Detect which cell encompasses the target text, then output its (x, y) center coordinate. 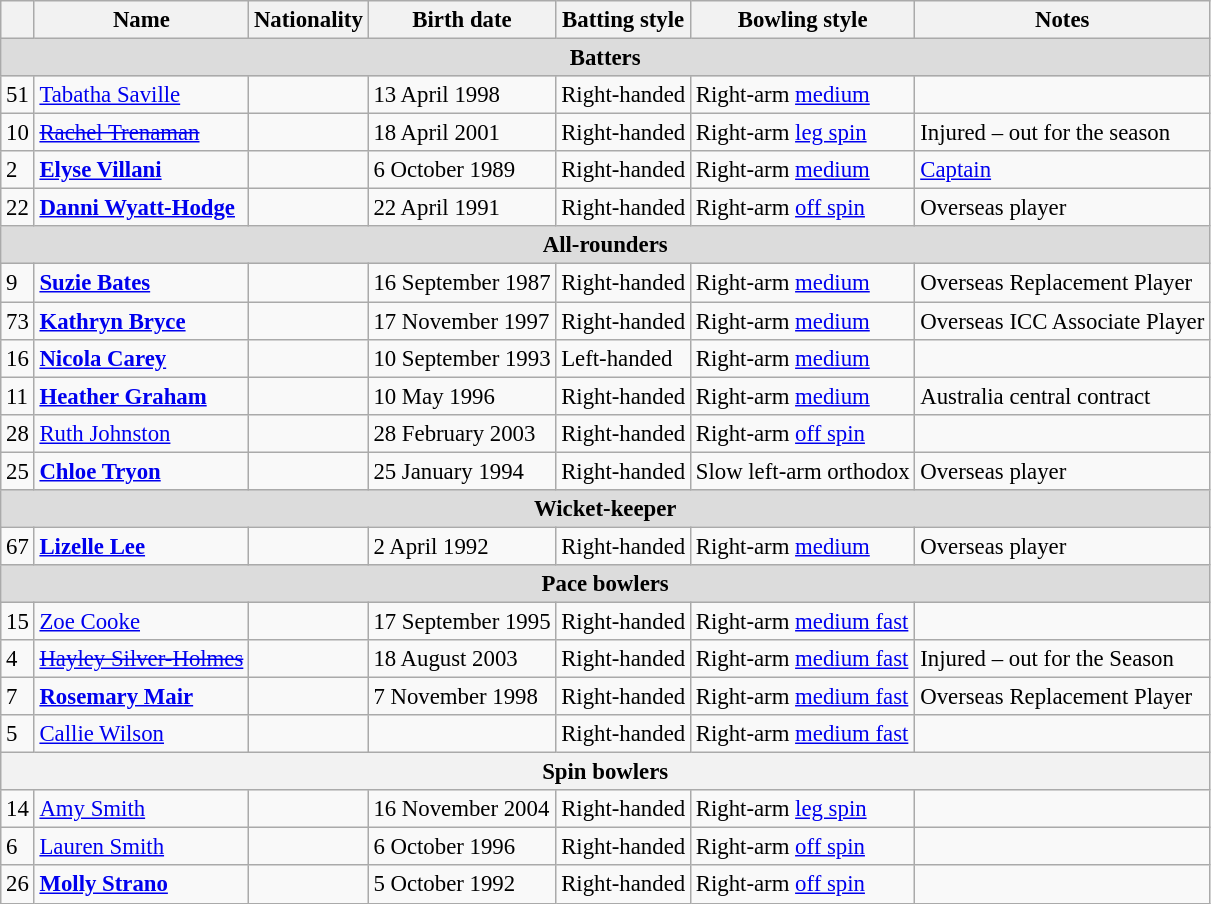
All-rounders (606, 245)
17 September 1995 (462, 621)
Lizelle Lee (141, 546)
6 October 1989 (462, 170)
17 November 1997 (462, 321)
Wicket-keeper (606, 509)
14 (18, 809)
16 November 2004 (462, 809)
Amy Smith (141, 809)
Notes (1062, 20)
10 September 1993 (462, 358)
Zoe Cooke (141, 621)
22 (18, 208)
Left-handed (624, 358)
28 February 2003 (462, 433)
Hayley Silver-Holmes (141, 659)
11 (18, 396)
16 (18, 358)
9 (18, 283)
25 January 1994 (462, 471)
Overseas ICC Associate Player (1062, 321)
Name (141, 20)
28 (18, 433)
Danni Wyatt-Hodge (141, 208)
10 (18, 133)
7 November 1998 (462, 697)
18 April 2001 (462, 133)
Pace bowlers (606, 584)
Nicola Carey (141, 358)
Callie Wilson (141, 734)
67 (18, 546)
25 (18, 471)
Rosemary Mair (141, 697)
Batters (606, 58)
2 (18, 170)
Heather Graham (141, 396)
Birth date (462, 20)
2 April 1992 (462, 546)
13 April 1998 (462, 95)
6 October 1996 (462, 847)
16 September 1987 (462, 283)
Lauren Smith (141, 847)
26 (18, 885)
18 August 2003 (462, 659)
Suzie Bates (141, 283)
Slow left-arm orthodox (802, 471)
7 (18, 697)
15 (18, 621)
Kathryn Bryce (141, 321)
Batting style (624, 20)
Ruth Johnston (141, 433)
4 (18, 659)
Molly Strano (141, 885)
Tabatha Saville (141, 95)
6 (18, 847)
Rachel Trenaman (141, 133)
Spin bowlers (606, 772)
5 (18, 734)
Chloe Tryon (141, 471)
Injured – out for the season (1062, 133)
Elyse Villani (141, 170)
10 May 1996 (462, 396)
Australia central contract (1062, 396)
5 October 1992 (462, 885)
22 April 1991 (462, 208)
51 (18, 95)
Bowling style (802, 20)
Nationality (308, 20)
73 (18, 321)
Captain (1062, 170)
Injured – out for the Season (1062, 659)
